Provide the (X, Y) coordinate of the cell's center where the given text is located.  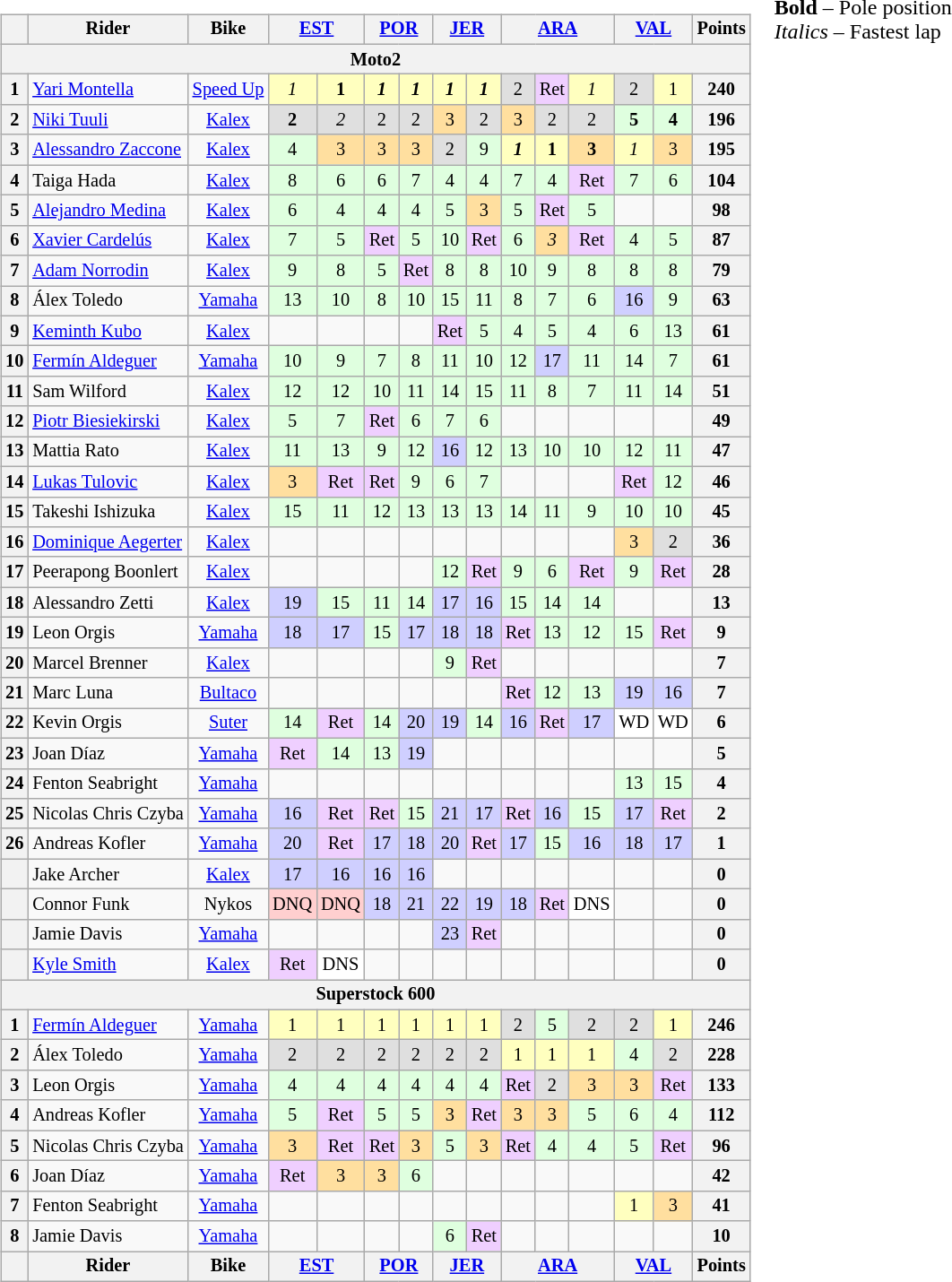
Nykos (229, 905)
Kyle Smith (108, 965)
Moto2 (375, 59)
Sam Wilford (108, 392)
25 (14, 814)
Connor Funk (108, 905)
49 (722, 421)
36 (722, 542)
87 (722, 240)
Niki Tuuli (108, 120)
Alessandro Zaccone (108, 150)
Yari Montella (108, 90)
196 (722, 120)
41 (722, 1206)
Dominique Aegerter (108, 542)
228 (722, 1055)
Taiga Hada (108, 180)
Jake Archer (108, 874)
Lukas Tulovic (108, 481)
63 (722, 301)
45 (722, 512)
Mattia Rato (108, 452)
Takeshi Ishizuka (108, 512)
26 (14, 844)
Piotr Biesiekirski (108, 421)
Speed Up (229, 90)
46 (722, 481)
133 (722, 1086)
Marc Luna (108, 693)
51 (722, 392)
112 (722, 1115)
47 (722, 452)
Superstock 600 (375, 995)
98 (722, 211)
Bultaco (229, 693)
42 (722, 1176)
Xavier Cardelús (108, 240)
28 (722, 572)
Peerapong Boonlert (108, 572)
Adam Norrodin (108, 271)
Marcel Brenner (108, 663)
Kevin Orgis (108, 723)
Suter (229, 723)
24 (14, 784)
79 (722, 271)
104 (722, 180)
246 (722, 1025)
Alejandro Medina (108, 211)
Keminth Kubo (108, 331)
96 (722, 1146)
Alessandro Zetti (108, 602)
195 (722, 150)
240 (722, 90)
